Find where the given text appears and provide that cell's center as (X, Y) coordinate. 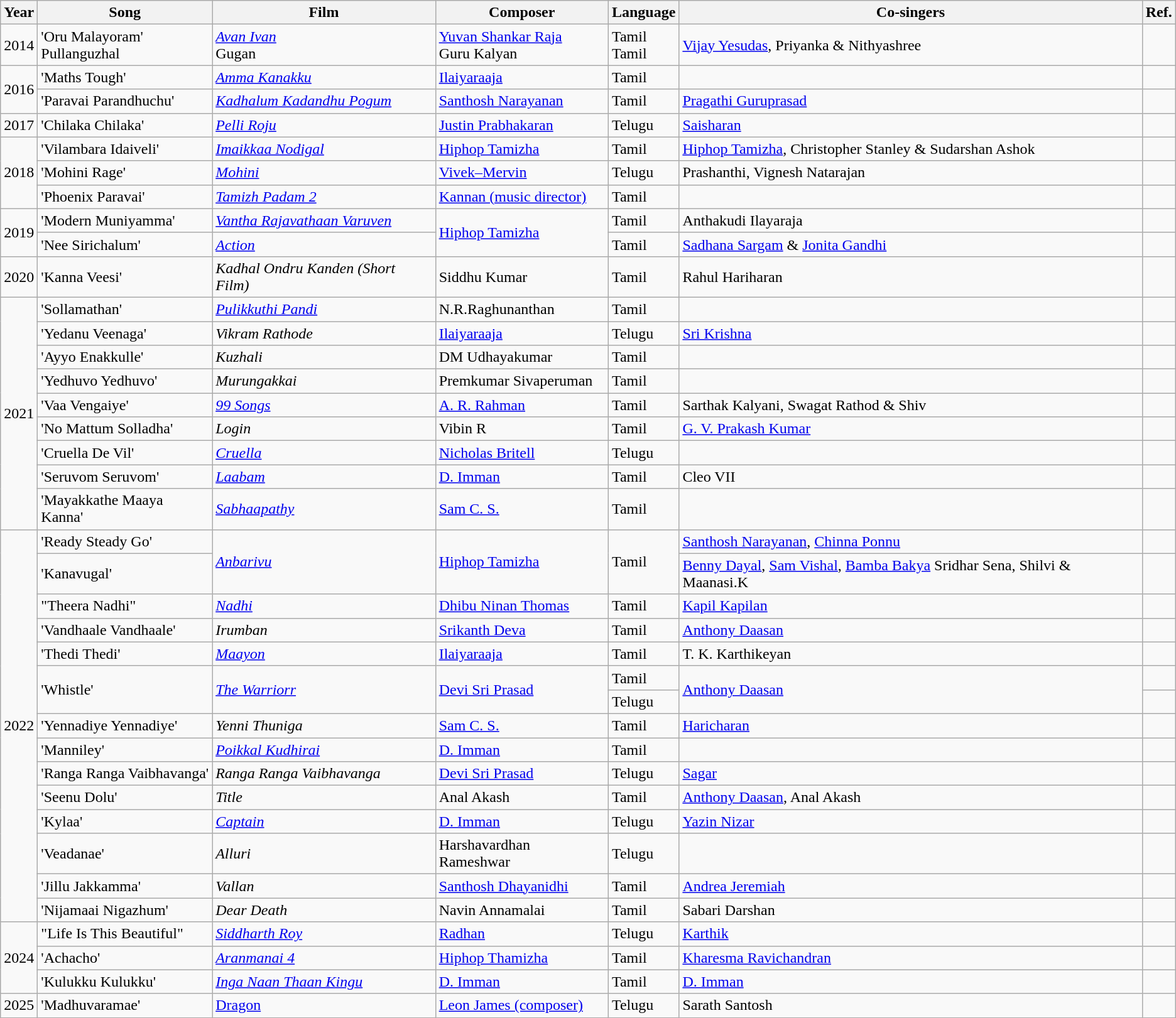
'Vaa Vengaiye' (125, 405)
'Yedhuvo Yedhuvo' (125, 381)
'Nijamaai Nigazhum' (125, 910)
Haricharan (911, 725)
DM Udhayakumar (521, 357)
'Ayyo Enakkulle' (125, 357)
Vijay Yesudas, Priyanka & Nithyashree (911, 45)
Justin Prabhakaran (521, 125)
Nadhi (324, 606)
Sarthak Kalyani, Swagat Rathod & Shiv (911, 405)
'Seruvom Seruvom' (125, 477)
2019 (19, 232)
Dhibu Ninan Thomas (521, 606)
'Kulukku Kulukku' (125, 982)
Irumban (324, 630)
2020 (19, 276)
Saisharan (911, 125)
Santhosh Narayanan (521, 101)
"Theera Nadhi" (125, 606)
2024 (19, 958)
Siddhu Kumar (521, 276)
'Modern Muniyamma' (125, 220)
Anal Akash (521, 798)
'No Mattum Solladha' (125, 429)
A. R. Rahman (521, 405)
"Life Is This Beautiful" (125, 934)
Avan IvanGugan (324, 45)
Sagar (911, 774)
2014 (19, 45)
Film (324, 13)
'Cruella De Vil' (125, 453)
'Jillu Jakkamma' (125, 886)
Leon James (composer) (521, 1005)
Santhosh Dhayanidhi (521, 886)
'Maths Tough' (125, 77)
Poikkal Kudhirai (324, 749)
'Yennadiye Yennadiye' (125, 725)
Pragathi Guruprasad (911, 101)
Inga Naan Thaan Kingu (324, 982)
Vantha Rajavathaan Varuven (324, 220)
Ranga Ranga Vaibhavanga (324, 774)
Vivek–Mervin (521, 173)
Kadhalum Kadandhu Pogum (324, 101)
Action (324, 244)
Yenni Thuniga (324, 725)
Andrea Jeremiah (911, 886)
Dear Death (324, 910)
'Achacho' (125, 958)
Nicholas Britell (521, 453)
Sabhaapathy (324, 509)
Captain (324, 821)
Siddharth Roy (324, 934)
'Vilambara Idaiveli' (125, 149)
Harshavardhan Rameshwar (521, 854)
Tamizh Padam 2 (324, 197)
N.R.Raghunanthan (521, 309)
Sri Krishna (911, 333)
'Paravai Parandhuchu' (125, 101)
Amma Kanakku (324, 77)
TamilTamil (643, 45)
Vallan (324, 886)
'Vandhaale Vandhaale' (125, 630)
2017 (19, 125)
Maayon (324, 654)
Kharesma Ravichandran (911, 958)
Kapil Kapilan (911, 606)
'Yedanu Veenaga' (125, 333)
G. V. Prakash Kumar (911, 429)
'Sollamathan' (125, 309)
Song (125, 13)
Imaikkaa Nodigal (324, 149)
Pelli Roju (324, 125)
'Ranga Ranga Vaibhavanga' (125, 774)
Premkumar Sivaperuman (521, 381)
Co-singers (911, 13)
Benny Dayal, Sam Vishal, Bamba Bakya Sridhar Sena, Shilvi & Maanasi.K (911, 574)
'Nee Sirichalum' (125, 244)
'Kanna Veesi' (125, 276)
Cruella (324, 453)
'Mayakkathe Maaya Kanna' (125, 509)
'Kanavugal' (125, 574)
'Thedi Thedi' (125, 654)
Srikanth Deva (521, 630)
Ref. (1158, 13)
Aranmanai 4 (324, 958)
Laabam (324, 477)
Mohini (324, 173)
'Ready Steady Go' (125, 541)
'Phoenix Paravai' (125, 197)
Kannan (music director) (521, 197)
Composer (521, 13)
Vikram Rathode (324, 333)
99 Songs (324, 405)
Anbarivu (324, 561)
Anthony Daasan, Anal Akash (911, 798)
Year (19, 13)
'Mohini Rage' (125, 173)
Anthakudi Ilayaraja (911, 220)
Yazin Nizar (911, 821)
Alluri (324, 854)
Murungakkai (324, 381)
Sabari Darshan (911, 910)
Sadhana Sargam & Jonita Gandhi (911, 244)
Kuzhali (324, 357)
Login (324, 429)
T. K. Karthikeyan (911, 654)
'Manniley' (125, 749)
Cleo VII (911, 477)
Navin Annamalai (521, 910)
Hiphop Thamizha (521, 958)
Prashanthi, Vignesh Natarajan (911, 173)
Hiphop Tamizha, Christopher Stanley & Sudarshan Ashok (911, 149)
'Madhuvaramae' (125, 1005)
2018 (19, 173)
'Seenu Dolu' (125, 798)
Language (643, 13)
'Oru Malayoram'Pullanguzhal (125, 45)
Santhosh Narayanan, Chinna Ponnu (911, 541)
2022 (19, 726)
Title (324, 798)
2016 (19, 89)
Kadhal Ondru Kanden (Short Film) (324, 276)
'Whistle' (125, 690)
'Chilaka Chilaka' (125, 125)
2025 (19, 1005)
Sarath Santosh (911, 1005)
'Kylaa' (125, 821)
Vibin R (521, 429)
Yuvan Shankar RajaGuru Kalyan (521, 45)
Pulikkuthi Pandi (324, 309)
2021 (19, 413)
Karthik (911, 934)
Rahul Hariharan (911, 276)
The Warriorr (324, 690)
Dragon (324, 1005)
'Veadanae' (125, 854)
Radhan (521, 934)
